Identify which cell holds the provided text, then report its [X, Y] central coordinate. 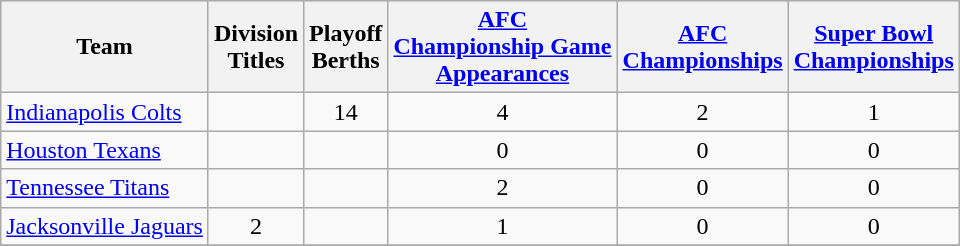
AFCChampionship GameAppearances [502, 47]
Division Titles [256, 47]
Houston Texans [105, 150]
Playoff Berths [346, 47]
Tennessee Titans [105, 188]
AFCChampionships [702, 47]
Indianapolis Colts [105, 112]
Super Bowl Championships [874, 47]
Jacksonville Jaguars [105, 226]
Team [105, 47]
4 [502, 112]
14 [346, 112]
